Provide the (x, y) coordinate of the cell's center where the given text is located.  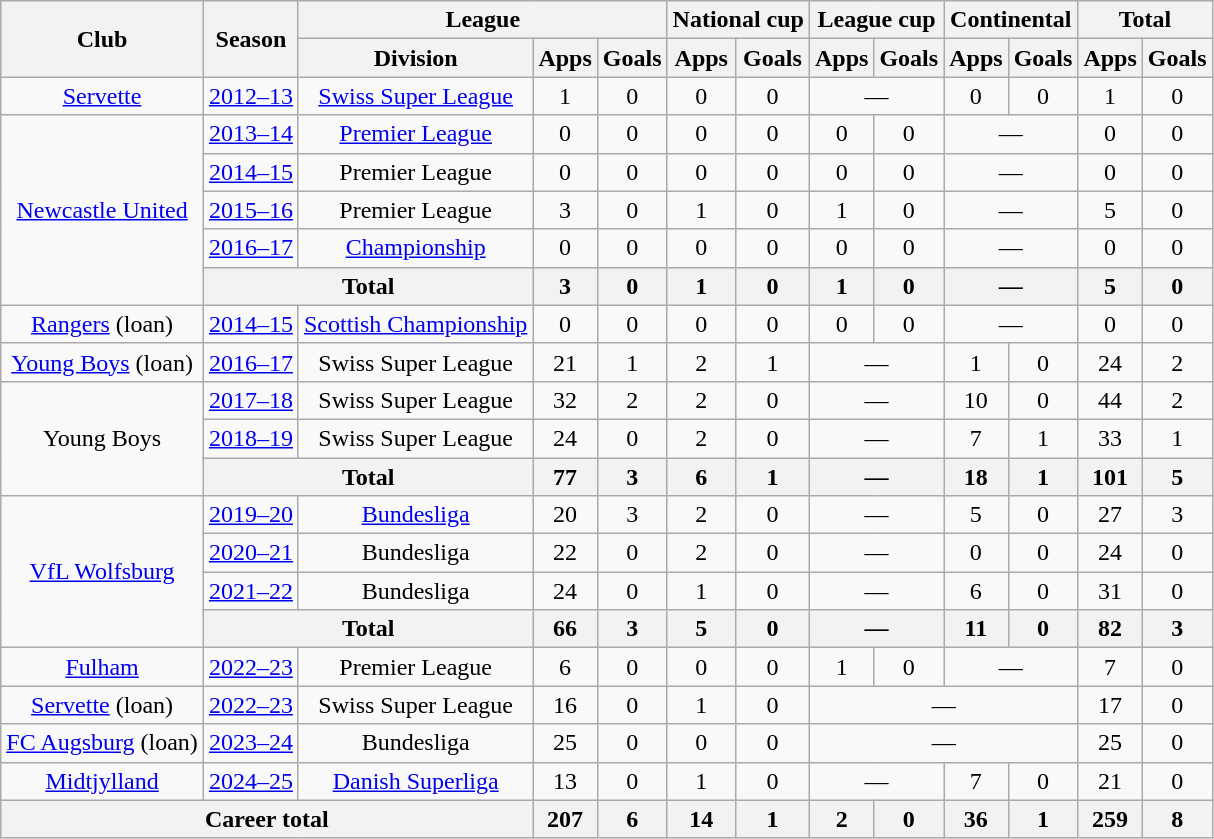
17 (1110, 705)
259 (1110, 819)
31 (1110, 591)
National cup (738, 20)
League (482, 20)
2020–21 (250, 553)
Championship (415, 248)
2019–20 (250, 515)
Danish Superliga (415, 781)
2018–19 (250, 438)
Servette (102, 96)
66 (565, 629)
VfL Wolfsburg (102, 572)
FC Augsburg (loan) (102, 743)
Season (250, 39)
101 (1110, 477)
22 (565, 553)
Fulham (102, 667)
Young Boys (loan) (102, 362)
Career total (267, 819)
Division (415, 58)
2021–22 (250, 591)
77 (565, 477)
2017–18 (250, 400)
2023–24 (250, 743)
Scottish Championship (415, 324)
18 (976, 477)
16 (565, 705)
14 (701, 819)
Servette (loan) (102, 705)
8 (1177, 819)
Club (102, 39)
207 (565, 819)
2015–16 (250, 210)
10 (976, 400)
33 (1110, 438)
2024–25 (250, 781)
Rangers (loan) (102, 324)
27 (1110, 515)
2013–14 (250, 134)
League cup (876, 20)
11 (976, 629)
36 (976, 819)
Newcastle United (102, 210)
Midtjylland (102, 781)
82 (1110, 629)
Continental (1011, 20)
Young Boys (102, 438)
20 (565, 515)
13 (565, 781)
44 (1110, 400)
2012–13 (250, 96)
32 (565, 400)
